Return the [X, Y] coordinate for the center point of the cell that contains the specified text.  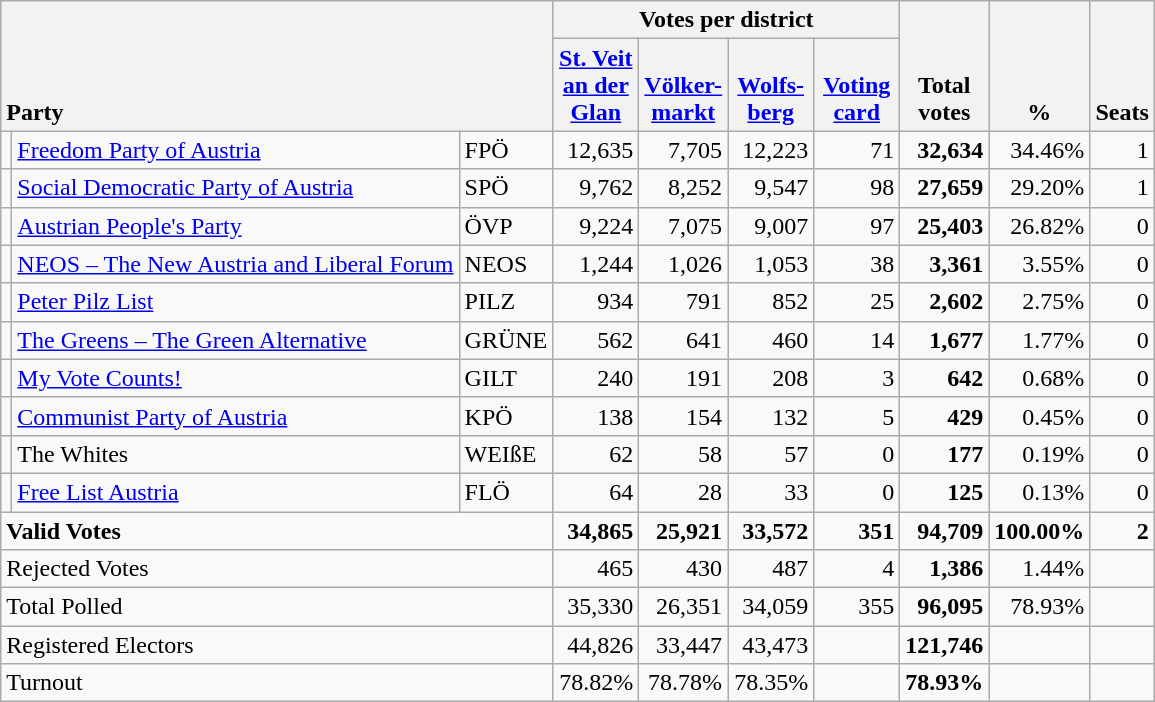
KPÖ [506, 416]
97 [857, 226]
1,677 [944, 340]
1,244 [596, 264]
7,075 [684, 226]
Völker-markt [684, 85]
26,351 [684, 607]
25,403 [944, 226]
Totalvotes [944, 66]
138 [596, 416]
934 [596, 302]
Freedom Party of Austria [236, 150]
1.77% [1040, 340]
429 [944, 416]
71 [857, 150]
121,746 [944, 645]
FLÖ [506, 492]
642 [944, 378]
852 [771, 302]
34,865 [596, 531]
58 [684, 454]
351 [857, 531]
28 [684, 492]
78.78% [684, 683]
4 [857, 569]
208 [771, 378]
Registered Electors [277, 645]
SPÖ [506, 188]
12,635 [596, 150]
191 [684, 378]
43,473 [771, 645]
7,705 [684, 150]
1,026 [684, 264]
GILT [506, 378]
Party [277, 66]
64 [596, 492]
125 [944, 492]
25,921 [684, 531]
Free List Austria [236, 492]
5 [857, 416]
355 [857, 607]
Total Polled [277, 607]
34.46% [1040, 150]
Social Democratic Party of Austria [236, 188]
St. Veitan derGlan [596, 85]
240 [596, 378]
34,059 [771, 607]
78.35% [771, 683]
29.20% [1040, 188]
% [1040, 66]
0.68% [1040, 378]
1,386 [944, 569]
2,602 [944, 302]
132 [771, 416]
3,361 [944, 264]
The Whites [236, 454]
NEOS – The New Austria and Liberal Forum [236, 264]
Communist Party of Austria [236, 416]
100.00% [1040, 531]
9,762 [596, 188]
Peter Pilz List [236, 302]
154 [684, 416]
33,572 [771, 531]
465 [596, 569]
Wolfs-berg [771, 85]
FPÖ [506, 150]
ÖVP [506, 226]
0.13% [1040, 492]
Rejected Votes [277, 569]
641 [684, 340]
35,330 [596, 607]
The Greens – The Green Alternative [236, 340]
0.19% [1040, 454]
177 [944, 454]
PILZ [506, 302]
2.75% [1040, 302]
430 [684, 569]
Votingcard [857, 85]
GRÜNE [506, 340]
487 [771, 569]
26.82% [1040, 226]
25 [857, 302]
Seats [1122, 66]
12,223 [771, 150]
98 [857, 188]
Turnout [277, 683]
9,224 [596, 226]
Valid Votes [277, 531]
44,826 [596, 645]
0.45% [1040, 416]
96,095 [944, 607]
62 [596, 454]
78.82% [596, 683]
3.55% [1040, 264]
Votes per district [726, 20]
2 [1122, 531]
460 [771, 340]
3 [857, 378]
NEOS [506, 264]
9,547 [771, 188]
38 [857, 264]
WEIßE [506, 454]
9,007 [771, 226]
My Vote Counts! [236, 378]
33 [771, 492]
8,252 [684, 188]
562 [596, 340]
27,659 [944, 188]
57 [771, 454]
791 [684, 302]
33,447 [684, 645]
14 [857, 340]
1,053 [771, 264]
32,634 [944, 150]
Austrian People's Party [236, 226]
94,709 [944, 531]
1.44% [1040, 569]
